Locate the cell with the specified text and output its [X, Y] center coordinate. 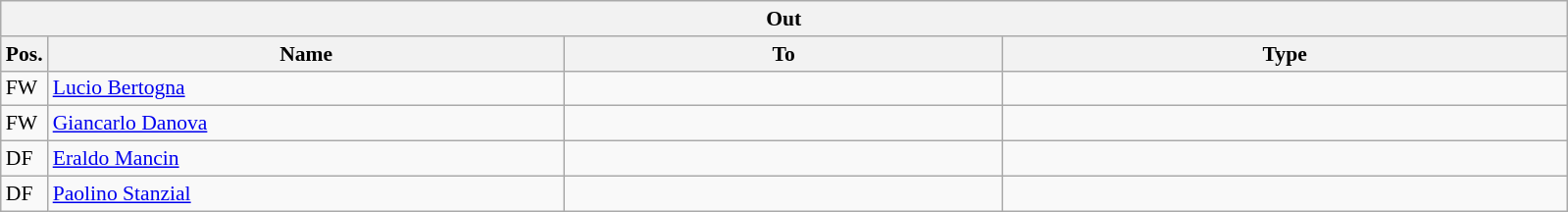
Pos. [25, 54]
Giancarlo Danova [306, 124]
Out [784, 19]
Type [1285, 54]
Name [306, 54]
Paolino Stanzial [306, 193]
Lucio Bertogna [306, 88]
To [784, 54]
Eraldo Mancin [306, 159]
